Pinpoint the cell where the given text exists, returning its (x, y) midpoint coordinate. 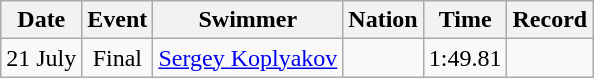
Nation (383, 20)
Event (118, 20)
Sergey Koplyakov (248, 58)
Date (42, 20)
21 July (42, 58)
1:49.81 (465, 58)
Swimmer (248, 20)
Record (550, 20)
Time (465, 20)
Final (118, 58)
